Scan for the cell matching the given text and deliver its [x, y] coordinate at center. 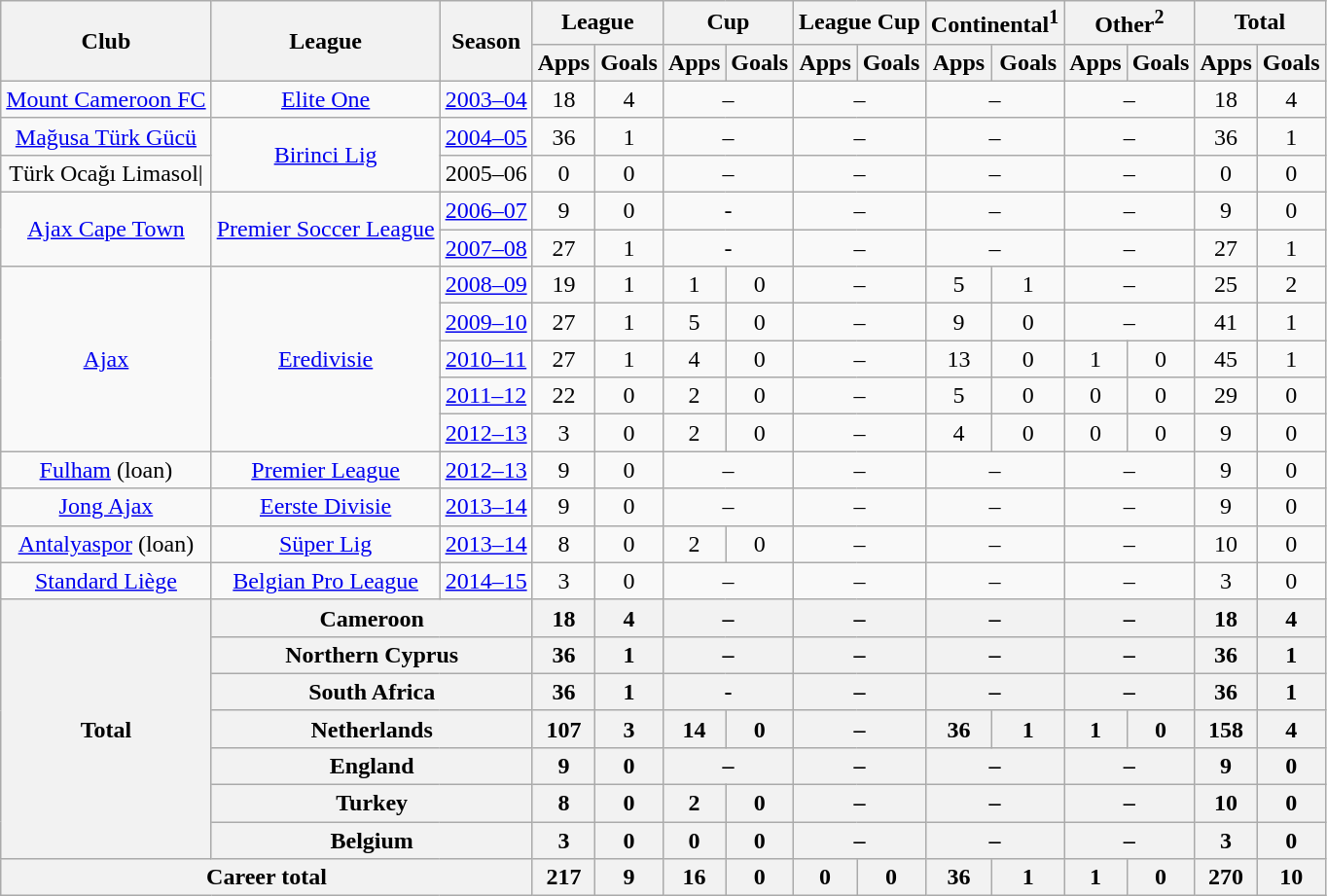
2006–07 [486, 211]
Antalyaspor (loan) [106, 544]
Turkey [372, 804]
2008–09 [486, 285]
29 [1226, 396]
Jong Ajax [106, 507]
2011–12 [486, 396]
2007–08 [486, 248]
Süper Lig [325, 544]
22 [563, 396]
Career total [267, 878]
217 [563, 878]
107 [563, 729]
Ajax [106, 359]
Northern Cyprus [372, 655]
19 [563, 285]
South Africa [372, 692]
Club [106, 41]
Other2 [1130, 23]
Cup [728, 23]
Continental1 [994, 23]
25 [1226, 285]
League Cup [860, 23]
Eerste Divisie [325, 507]
2014–15 [486, 581]
Eredivisie [325, 359]
270 [1226, 878]
Cameroon [372, 618]
16 [694, 878]
Elite One [325, 99]
Birinci Lig [325, 155]
Season [486, 41]
45 [1226, 359]
Türk Ocağı Limasol| [106, 173]
Belgium [372, 841]
Netherlands [372, 729]
2004–05 [486, 136]
2009–10 [486, 322]
13 [958, 359]
41 [1226, 322]
2003–04 [486, 99]
England [372, 766]
Mağusa Türk Gücü [106, 136]
Ajax Cape Town [106, 230]
2010–11 [486, 359]
Standard Liège [106, 581]
Premier Soccer League [325, 230]
Premier League [325, 470]
Mount Cameroon FC [106, 99]
Fulham (loan) [106, 470]
2005–06 [486, 173]
Belgian Pro League [325, 581]
14 [694, 729]
158 [1226, 729]
